Locate the cell with the specified text and output its (X, Y) center coordinate. 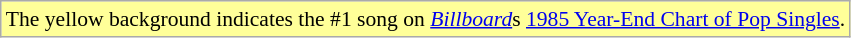
The yellow background indicates the #1 song on Billboards 1985 Year-End Chart of Pop Singles. (426, 19)
